Pinpoint the cell where the given text exists, returning its (x, y) midpoint coordinate. 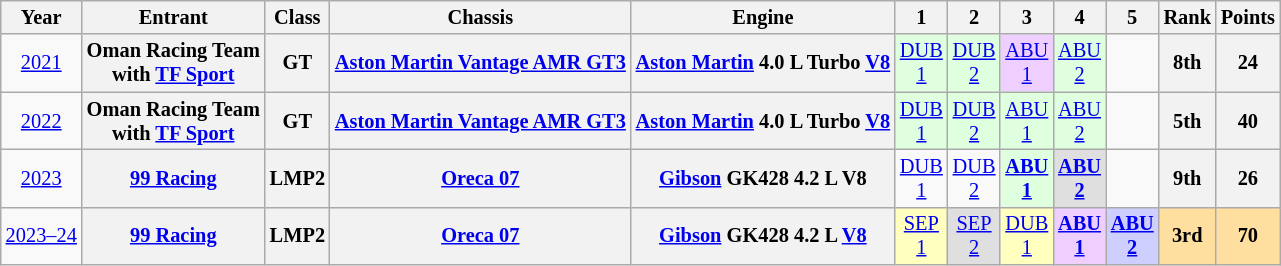
5th (1188, 121)
26 (1248, 178)
Points (1248, 17)
Class (298, 17)
Engine (763, 17)
Rank (1188, 17)
2021 (42, 63)
SEP2 (974, 236)
4 (1080, 17)
24 (1248, 63)
Year (42, 17)
8th (1188, 63)
1 (922, 17)
3 (1026, 17)
9th (1188, 178)
2023–24 (42, 236)
Chassis (480, 17)
Entrant (174, 17)
40 (1248, 121)
3rd (1188, 236)
SEP1 (922, 236)
2023 (42, 178)
2 (974, 17)
2022 (42, 121)
5 (1132, 17)
70 (1248, 236)
